For the text-containing cell, return its midpoint in [x, y] coordinate format. 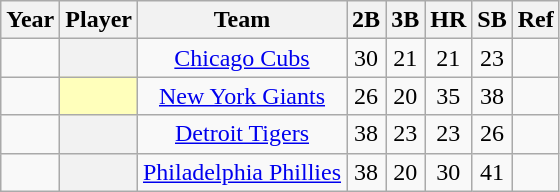
Year [30, 20]
3B [406, 20]
Team [242, 20]
Philadelphia Phillies [242, 172]
SB [492, 20]
2B [366, 20]
Player [99, 20]
New York Giants [242, 96]
Chicago Cubs [242, 58]
Ref [536, 20]
HR [448, 20]
41 [492, 172]
Detroit Tigers [242, 134]
35 [448, 96]
